Return (X, Y) of the center of cell containing provided text 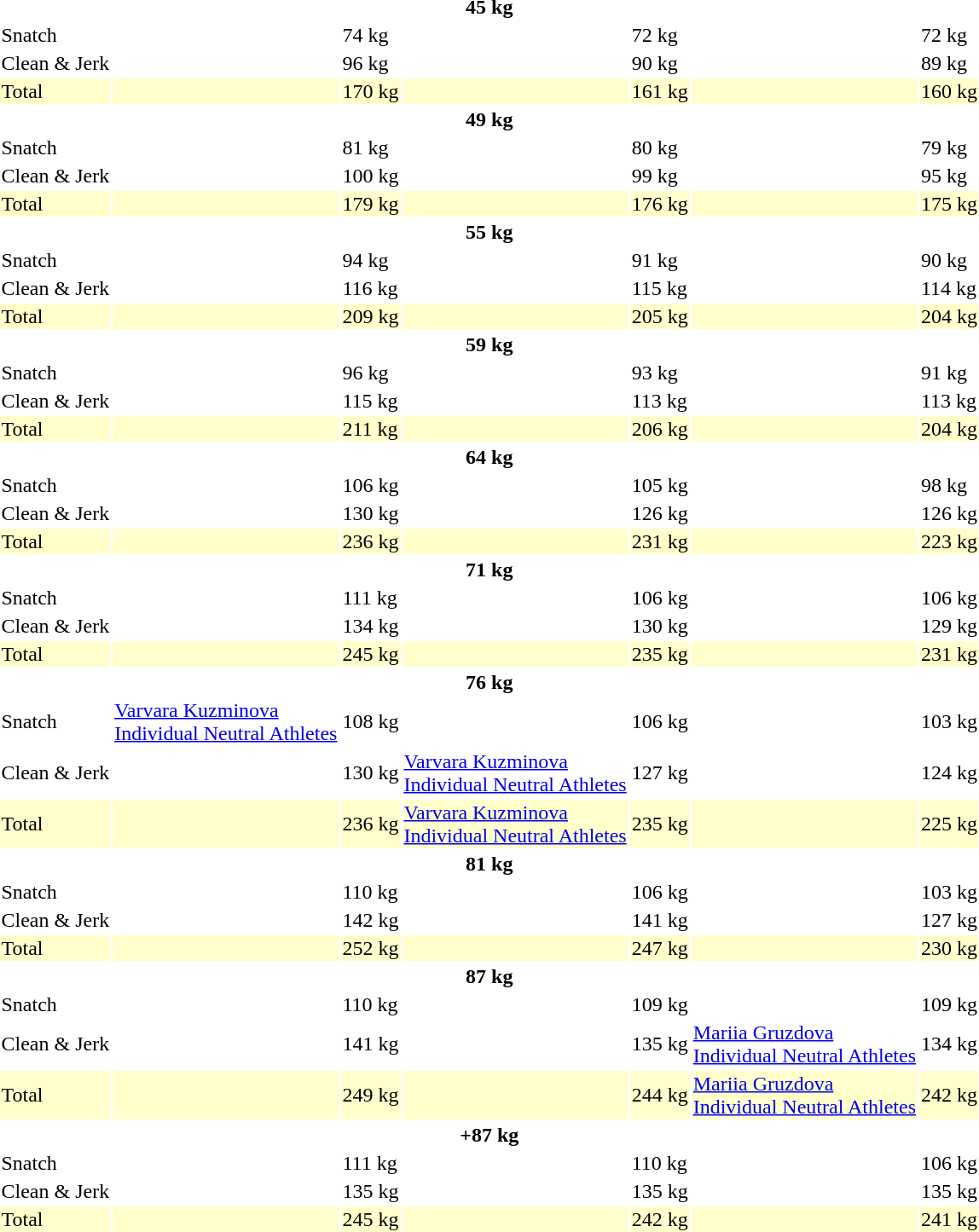
99 kg (660, 176)
64 kg (489, 457)
94 kg (370, 260)
98 kg (948, 485)
249 kg (370, 1095)
206 kg (660, 429)
170 kg (370, 91)
179 kg (370, 204)
95 kg (948, 176)
244 kg (660, 1095)
176 kg (660, 204)
100 kg (370, 176)
160 kg (948, 91)
59 kg (489, 344)
79 kg (948, 147)
71 kg (489, 570)
129 kg (948, 626)
+87 kg (489, 1135)
247 kg (660, 948)
124 kg (948, 772)
209 kg (370, 316)
74 kg (370, 35)
76 kg (489, 682)
108 kg (370, 721)
225 kg (948, 824)
105 kg (660, 485)
55 kg (489, 232)
114 kg (948, 288)
89 kg (948, 63)
211 kg (370, 429)
87 kg (489, 976)
116 kg (370, 288)
142 kg (370, 920)
241 kg (948, 1219)
49 kg (489, 119)
223 kg (948, 541)
252 kg (370, 948)
205 kg (660, 316)
230 kg (948, 948)
80 kg (660, 147)
161 kg (660, 91)
93 kg (660, 373)
175 kg (948, 204)
